Return [X, Y] of the center of cell containing provided text 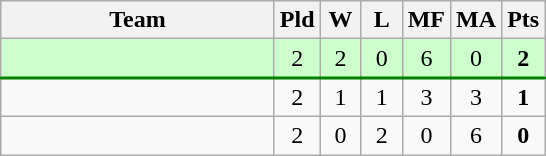
MF [426, 20]
Pld [297, 20]
Pts [524, 20]
Team [138, 20]
L [382, 20]
W [340, 20]
MA [476, 20]
